Identify which cell holds the provided text, then report its [x, y] central coordinate. 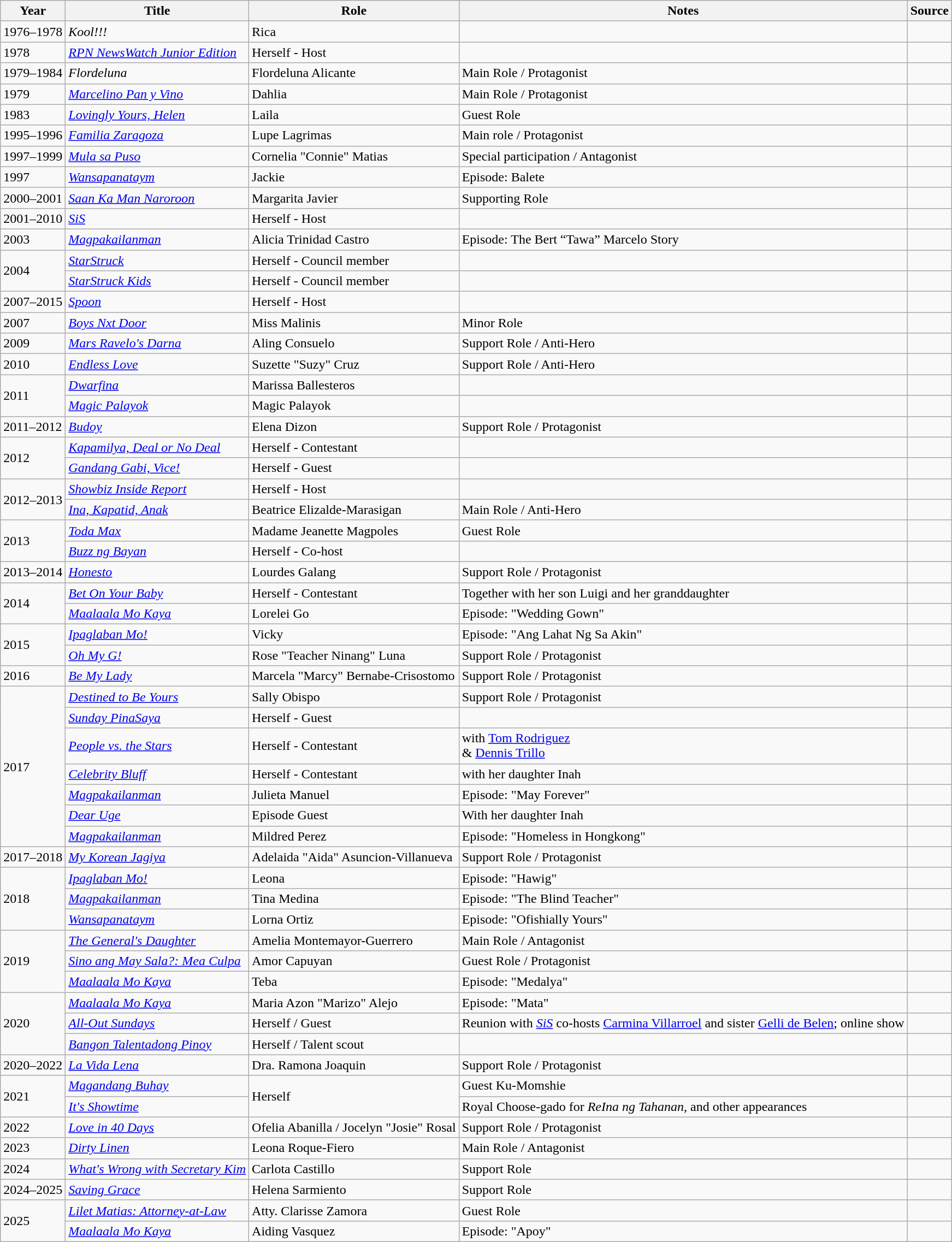
2009 [33, 344]
Leona [354, 878]
Episode: Balete [683, 177]
Gandang Gabi, Vice! [157, 468]
Lovingly Yours, Helen [157, 115]
Budoy [157, 427]
Episode: "Ofishially Yours" [683, 919]
Mildred Perez [354, 836]
Source [930, 11]
Saving Grace [157, 1190]
Supporting Role [683, 198]
2004 [33, 271]
Leona Roque-Fiero [354, 1148]
1995–1996 [33, 135]
Spoon [157, 302]
Title [157, 11]
1979–1984 [33, 73]
Kool!!! [157, 32]
2012–2013 [33, 499]
Adelaida "Aida" Asuncion-Villanueva [354, 857]
Marcela "Marcy" Bernabe-Crisostomo [354, 676]
Episode: "Homeless in Hongkong" [683, 836]
2020 [33, 1024]
Endless Love [157, 364]
Love in 40 Days [157, 1127]
2020–2022 [33, 1065]
Laila [354, 115]
Suzette "Suzy" Cruz [354, 364]
Episode: "Hawig" [683, 878]
2024 [33, 1169]
2023 [33, 1148]
Dra. Ramona Joaquin [354, 1065]
Lupe Lagrimas [354, 135]
Alicia Trinidad Castro [354, 239]
What's Wrong with Secretary Kim [157, 1169]
Amelia Montemayor-Guerrero [354, 940]
2003 [33, 239]
All-Out Sundays [157, 1024]
Mula sa Puso [157, 156]
Episode: "Wedding Gown" [683, 614]
2014 [33, 603]
Herself - Co-host [354, 551]
Vicky [354, 635]
Miss Malinis [354, 323]
StarStruck [157, 261]
1978 [33, 52]
Aling Consuelo [354, 344]
Buzz ng Bayan [157, 551]
Boys Nxt Door [157, 323]
StarStruck Kids [157, 281]
It's Showtime [157, 1107]
Carlota Castillo [354, 1169]
Beatrice Elizalde-Marasigan [354, 510]
Reunion with SiS co-hosts Carmina Villarroel and sister Gelli de Belen; online show [683, 1024]
2013 [33, 541]
Marcelino Pan y Vino [157, 94]
2011 [33, 395]
Year [33, 11]
Familia Zaragoza [157, 135]
Lilet Matias: Attorney-at-Law [157, 1210]
Celebrity Bluff [157, 774]
with her daughter Inah [683, 774]
1983 [33, 115]
1976–1978 [33, 32]
Be My Lady [157, 676]
Magandang Buhay [157, 1086]
Bangon Talentadong Pinoy [157, 1044]
Mars Ravelo's Darna [157, 344]
Honesto [157, 572]
2001–2010 [33, 218]
Notes [683, 11]
Special participation / Antagonist [683, 156]
Aiding Vasquez [354, 1231]
Dahlia [354, 94]
Oh My G! [157, 655]
Lorelei Go [354, 614]
Bet On Your Baby [157, 593]
Saan Ka Man Naroroon [157, 198]
2018 [33, 898]
Julieta Manuel [354, 795]
Herself / Talent scout [354, 1044]
Ina, Kapatid, Anak [157, 510]
Episode: "May Forever" [683, 795]
Marissa Ballesteros [354, 385]
RPN NewsWatch Junior Edition [157, 52]
2017–2018 [33, 857]
Madame Jeanette Magpoles [354, 530]
Herself [354, 1096]
Atty. Clarisse Zamora [354, 1210]
2011–2012 [33, 427]
2019 [33, 961]
Destined to Be Yours [157, 697]
Toda Max [157, 530]
Episode: "Ang Lahat Ng Sa Akin" [683, 635]
2015 [33, 645]
Teba [354, 982]
2010 [33, 364]
Jackie [354, 177]
Kapamilya, Deal or No Deal [157, 447]
1997–1999 [33, 156]
Dear Uge [157, 815]
Herself / Guest [354, 1024]
1979 [33, 94]
The General's Daughter [157, 940]
People vs. the Stars [157, 746]
Helena Sarmiento [354, 1190]
Episode: "Medalya" [683, 982]
Tina Medina [354, 898]
Episode: "Apoy" [683, 1231]
2021 [33, 1096]
Role [354, 11]
Maria Azon "Marizo" Alejo [354, 1003]
Dwarfina [157, 385]
2007–2015 [33, 302]
Sally Obispo [354, 697]
2016 [33, 676]
Flordeluna Alicante [354, 73]
Guest Ku-Momshie [683, 1086]
Elena Dizon [354, 427]
Together with her son Luigi and her granddaughter [683, 593]
1997 [33, 177]
Sunday PinaSaya [157, 718]
La Vida Lena [157, 1065]
2000–2001 [33, 198]
Flordeluna [157, 73]
Episode: "Mata" [683, 1003]
2025 [33, 1221]
Sino ang May Sala?: Mea Culpa [157, 961]
2024–2025 [33, 1190]
My Korean Jagiya [157, 857]
2022 [33, 1127]
Main role / Protagonist [683, 135]
Lorna Ortiz [354, 919]
Amor Capuyan [354, 961]
Margarita Javier [354, 198]
Episode: The Bert “Tawa” Marcelo Story [683, 239]
with Tom Rodriguez& Dennis Trillo [683, 746]
Main Role / Anti-Hero [683, 510]
2012 [33, 458]
Ofelia Abanilla / Jocelyn "Josie" Rosal [354, 1127]
Lourdes Galang [354, 572]
Dirty Linen [157, 1148]
SiS [157, 218]
Rica [354, 32]
2013–2014 [33, 572]
Guest Role / Protagonist [683, 961]
Royal Choose-gado for ReIna ng Tahanan, and other appearances [683, 1107]
2007 [33, 323]
With her daughter Inah [683, 815]
Cornelia "Connie" Matias [354, 156]
Showbiz Inside Report [157, 489]
Episode Guest [354, 815]
2017 [33, 767]
Episode: "The Blind Teacher" [683, 898]
Minor Role [683, 323]
Rose "Teacher Ninang" Luna [354, 655]
